From the cell containing the given text, extract its center point as [X, Y] coordinate. 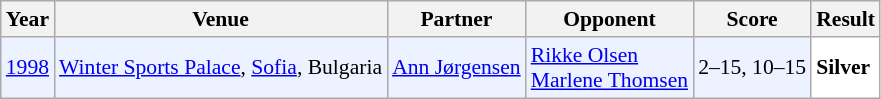
Ann Jørgensen [456, 68]
Silver [846, 68]
Result [846, 19]
2–15, 10–15 [752, 68]
Venue [220, 19]
Rikke Olsen Marlene Thomsen [610, 68]
1998 [28, 68]
Partner [456, 19]
Winter Sports Palace, Sofia, Bulgaria [220, 68]
Year [28, 19]
Opponent [610, 19]
Score [752, 19]
